Identify which cell holds the provided text, then report its (X, Y) central coordinate. 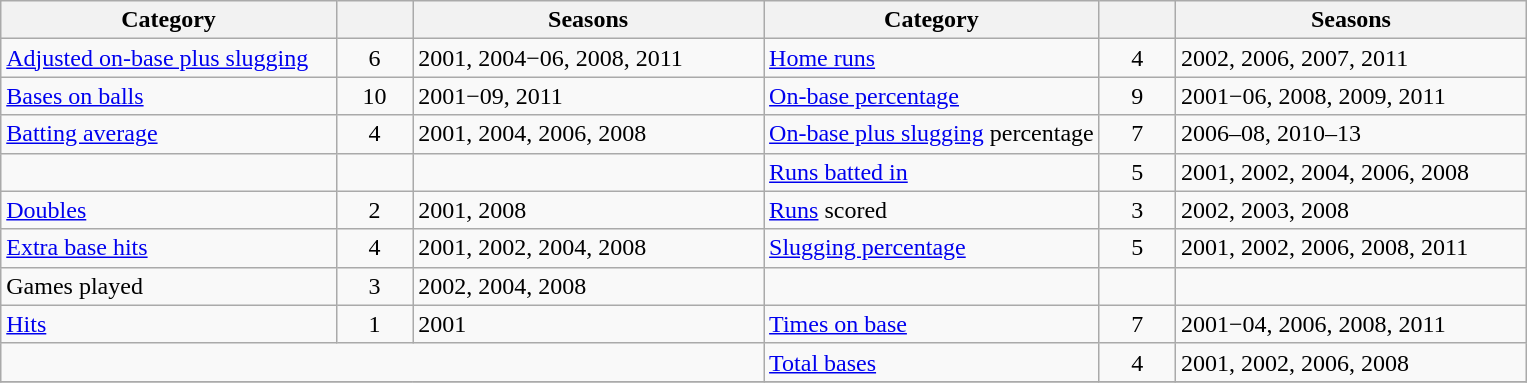
2001, 2004−06, 2008, 2011 (588, 58)
2001, 2002, 2006, 2008, 2011 (1350, 248)
2001, 2002, 2006, 2008 (1350, 362)
2001, 2002, 2004, 2008 (588, 248)
2 (374, 210)
On-base plus slugging percentage (932, 134)
2002, 2004, 2008 (588, 286)
2001−09, 2011 (588, 96)
Runs scored (932, 210)
Bases on balls (169, 96)
Times on base (932, 324)
2001, 2004, 2006, 2008 (588, 134)
Slugging percentage (932, 248)
Extra base hits (169, 248)
2001, 2002, 2004, 2006, 2008 (1350, 172)
2001−06, 2008, 2009, 2011 (1350, 96)
Adjusted on-base plus slugging (169, 58)
2002, 2006, 2007, 2011 (1350, 58)
Total bases (932, 362)
10 (374, 96)
6 (374, 58)
Hits (169, 324)
Batting average (169, 134)
9 (1137, 96)
Games played (169, 286)
Home runs (932, 58)
2001 (588, 324)
On-base percentage (932, 96)
2002, 2003, 2008 (1350, 210)
2001, 2008 (588, 210)
Runs batted in (932, 172)
Doubles (169, 210)
2006–08, 2010–13 (1350, 134)
2001−04, 2006, 2008, 2011 (1350, 324)
1 (374, 324)
